Return the [x, y] coordinate for the center point of the cell that contains the specified text.  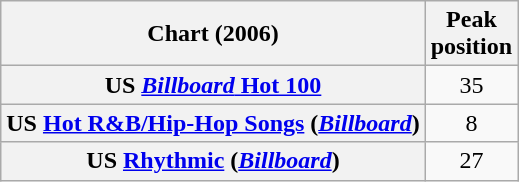
US Hot R&B/Hip-Hop Songs (Billboard) [213, 123]
8 [471, 123]
35 [471, 85]
US Rhythmic (Billboard) [213, 161]
US Billboard Hot 100 [213, 85]
27 [471, 161]
Chart (2006) [213, 34]
Peakposition [471, 34]
